Identify which cell holds the provided text, then report its (X, Y) central coordinate. 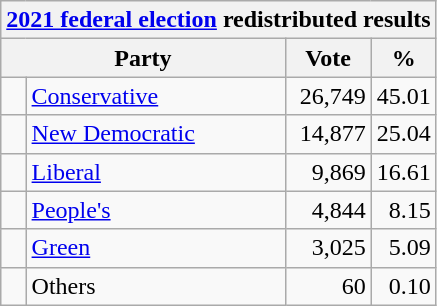
Conservative (156, 96)
% (404, 58)
3,025 (328, 248)
Others (156, 286)
16.61 (404, 172)
2021 federal election redistributed results (218, 20)
New Democratic (156, 134)
Green (156, 248)
45.01 (404, 96)
14,877 (328, 134)
26,749 (328, 96)
25.04 (404, 134)
0.10 (404, 286)
Vote (328, 58)
4,844 (328, 210)
People's (156, 210)
Liberal (156, 172)
9,869 (328, 172)
Party (143, 58)
8.15 (404, 210)
60 (328, 286)
5.09 (404, 248)
